Capture the cell that displays the provided text and extract its (X, Y) central coordinate. 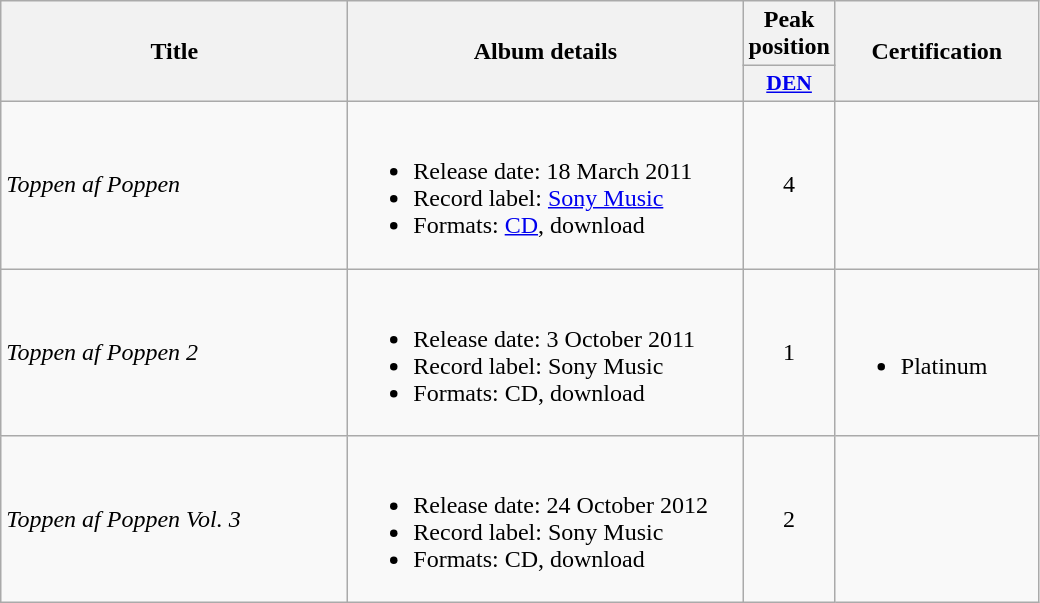
Release date: 18 March 2011Record label: Sony MusicFormats: CD, download (546, 184)
4 (789, 184)
Album details (546, 52)
Release date: 3 October 2011Record label: Sony MusicFormats: CD, download (546, 352)
1 (789, 352)
Toppen af Poppen Vol. 3 (174, 520)
Peak position (789, 34)
Title (174, 52)
Release date: 24 October 2012Record label: Sony MusicFormats: CD, download (546, 520)
Certification (936, 52)
Platinum (936, 352)
Toppen af Poppen 2 (174, 352)
2 (789, 520)
Toppen af Poppen (174, 184)
DEN (789, 84)
